Identify which cell holds the provided text, then report its (x, y) central coordinate. 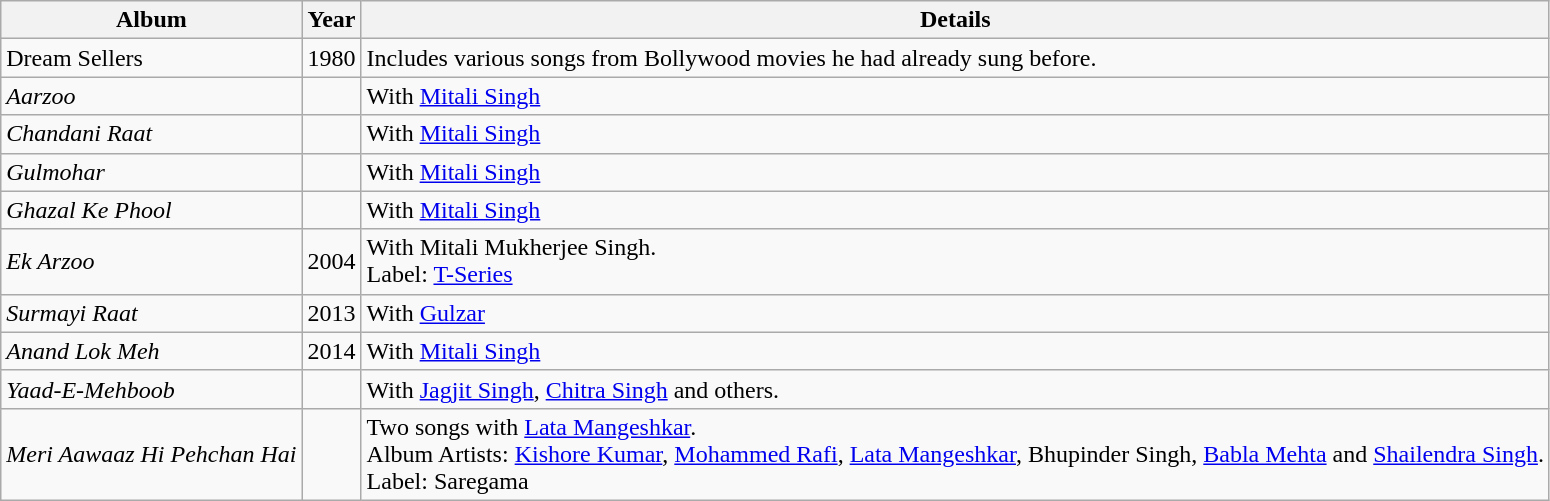
Ek Arzoo (152, 262)
Yaad-E-Mehboob (152, 389)
Dream Sellers (152, 58)
With Jagjit Singh, Chitra Singh and others. (955, 389)
Aarzoo (152, 96)
Includes various songs from Bollywood movies he had already sung before. (955, 58)
Anand Lok Meh (152, 351)
Surmayi Raat (152, 313)
With Mitali Mukherjee Singh. Label: T-Series (955, 262)
Ghazal Ke Phool (152, 210)
Gulmohar (152, 172)
With Gulzar (955, 313)
Chandani Raat (152, 134)
2014 (332, 351)
Album (152, 20)
2004 (332, 262)
2013 (332, 313)
1980 (332, 58)
Details (955, 20)
Year (332, 20)
Meri Aawaaz Hi Pehchan Hai (152, 454)
